Identify which cell holds the provided text, then report its (X, Y) central coordinate. 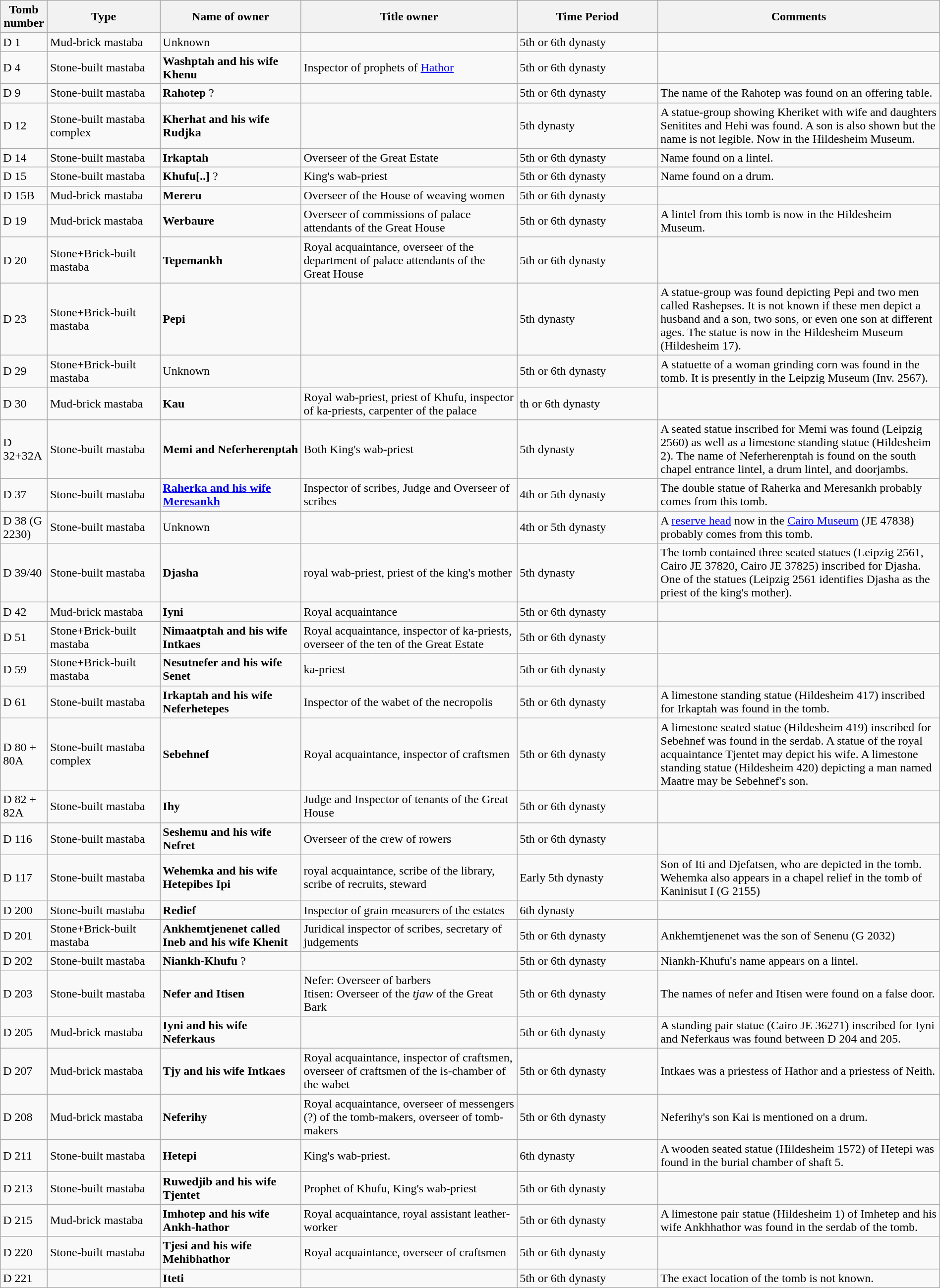
Memi and Neferherenptah (231, 449)
D 12 (24, 125)
Comments (799, 17)
Intkaes was a priestess of Hathor and a priestess of Neith. (799, 1071)
D 215 (24, 1221)
ka-priest (409, 669)
D 38 (G 2230) (24, 527)
The double statue of Raherka and Meresankh probably comes from this tomb. (799, 495)
A standing pair statue (Cairo JE 36271) inscribed for Iyni and Neferkaus was found between D 204 and 205. (799, 1032)
D 207 (24, 1071)
D 39/40 (24, 573)
Neferihy's son Kai is mentioned on a drum. (799, 1117)
D 51 (24, 638)
D 37 (24, 495)
Tomb number (24, 17)
Khufu[..] ? (231, 176)
D 20 (24, 260)
D 200 (24, 910)
Ankhemtjenenet called Ineb and his wife Khenit (231, 935)
Title owner (409, 17)
D 9 (24, 93)
D 29 (24, 371)
Seshemu and his wife Nefret (231, 839)
Ihy (231, 806)
Tjesi and his wife Mehibhathor (231, 1252)
Nefer: Overseer of barbers Itisen: Overseer of the tjaw of the Great Bark (409, 994)
D 221 (24, 1278)
Royal acquaintance, overseer of craftsmen (409, 1252)
D 15 (24, 176)
Kau (231, 404)
Pepi (231, 319)
D 201 (24, 935)
A wooden seated statue (Hildesheim 1572) of Hetepi was found in the burial chamber of shaft 5. (799, 1156)
Washptah and his wife Khenu (231, 67)
Inspector of prophets of Hathor (409, 67)
Royal acquaintance, inspector of craftsmen, overseer of craftsmen of the is-chamber of the wabet (409, 1071)
Royal acquaintance, overseer of the department of palace attendants of the Great House (409, 260)
Djasha (231, 573)
Nimaatptah and his wife Intkaes (231, 638)
Overseer of the House of weaving women (409, 195)
royal acquaintance, scribe of the library, scribe of recruits, steward (409, 878)
Sebehnef (231, 754)
Royal wab-priest, priest of Khufu, inspector of ka-priests, carpenter of the palace (409, 404)
D 59 (24, 669)
Hetepi (231, 1156)
Wehemka and his wife Hetepibes Ipi (231, 878)
Inspector of the wabet of the necropolis (409, 702)
Mereru (231, 195)
Tepemankh (231, 260)
D 15B (24, 195)
D 4 (24, 67)
Overseer of the crew of rowers (409, 839)
Judge and Inspector of tenants of the Great House (409, 806)
Kherhat and his wife Rudjka (231, 125)
Iteti (231, 1278)
D 211 (24, 1156)
Nesutnefer and his wife Senet (231, 669)
D 61 (24, 702)
D 42 (24, 612)
Imhotep and his wife Ankh-hathor (231, 1221)
Nefer and Itisen (231, 994)
D 203 (24, 994)
D 23 (24, 319)
Irkaptah (231, 158)
Inspector of grain measurers of the estates (409, 910)
D 32+32A (24, 449)
Royal acquaintance, royal assistant leather-worker (409, 1221)
Tjy and his wife Intkaes (231, 1071)
The name of the Rahotep was found on an offering table. (799, 93)
Rahotep ? (231, 93)
The names of nefer and Itisen were found on a false door. (799, 994)
Royal acquaintance (409, 612)
Werbaure (231, 221)
Type (103, 17)
Ankhemtjenenet was the son of Senenu (G 2032) (799, 935)
A statuette of a woman grinding corn was found in the tomb. It is presently in the Leipzig Museum (Inv. 2567). (799, 371)
Name found on a lintel. (799, 158)
D 82 + 82A (24, 806)
Inspector of scribes, Judge and Overseer of scribes (409, 495)
D 14 (24, 158)
Early 5th dynasty (587, 878)
D 30 (24, 404)
Overseer of the Great Estate (409, 158)
D 116 (24, 839)
Ruwedjib and his wife Tjentet (231, 1188)
Name found on a drum. (799, 176)
The exact location of the tomb is not known. (799, 1278)
Neferihy (231, 1117)
Royal acquaintance, inspector of craftsmen (409, 754)
D 202 (24, 961)
Son of Iti and Djefatsen, who are depicted in the tomb. Wehemka also appears in a chapel relief in the tomb of Kaninisut I (G 2155) (799, 878)
D 1 (24, 42)
King's wab-priest (409, 176)
D 19 (24, 221)
Juridical inspector of scribes, secretary of judgements (409, 935)
Royal acquaintance, overseer of messengers (?) of the tomb-makers, overseer of tomb-makers (409, 1117)
D 117 (24, 878)
Prophet of Khufu, King's wab-priest (409, 1188)
Overseer of commissions of palace attendants of the Great House (409, 221)
Niankh-Khufu ? (231, 961)
D 220 (24, 1252)
Royal acquaintance, inspector of ka-priests, overseer of the ten of the Great Estate (409, 638)
Name of owner (231, 17)
Redief (231, 910)
th or 6th dynasty (587, 404)
Niankh-Khufu's name appears on a lintel. (799, 961)
D 205 (24, 1032)
Iyni and his wife Neferkaus (231, 1032)
Both King's wab-priest (409, 449)
royal wab-priest, priest of the king's mother (409, 573)
A lintel from this tomb is now in the Hildesheim Museum. (799, 221)
Irkaptah and his wife Neferhetepes (231, 702)
A limestone pair statue (Hildesheim 1) of Imhetep and his wife Ankhhathor was found in the serdab of the tomb. (799, 1221)
Iyni (231, 612)
King's wab-priest. (409, 1156)
D 208 (24, 1117)
Raherka and his wife Meresankh (231, 495)
A limestone standing statue (Hildesheim 417) inscribed for Irkaptah was found in the tomb. (799, 702)
A reserve head now in the Cairo Museum (JE 47838) probably comes from this tomb. (799, 527)
Time Period (587, 17)
D 213 (24, 1188)
D 80 + 80A (24, 754)
